From the cell containing the given text, extract its center point as [x, y] coordinate. 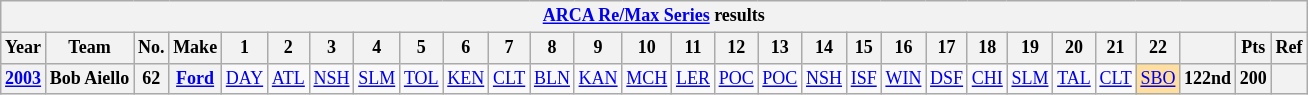
62 [152, 78]
3 [332, 48]
Pts [1253, 48]
5 [422, 48]
Make [196, 48]
KEN [466, 78]
2003 [24, 78]
9 [598, 48]
Team [89, 48]
MCH [647, 78]
8 [552, 48]
Year [24, 48]
CHI [987, 78]
18 [987, 48]
ISF [864, 78]
BLN [552, 78]
DSF [947, 78]
WIN [904, 78]
20 [1074, 48]
11 [694, 48]
17 [947, 48]
KAN [598, 78]
200 [1253, 78]
4 [377, 48]
Bob Aiello [89, 78]
19 [1030, 48]
122nd [1208, 78]
12 [736, 48]
14 [824, 48]
16 [904, 48]
Ford [196, 78]
Ref [1289, 48]
No. [152, 48]
TAL [1074, 78]
10 [647, 48]
21 [1116, 48]
6 [466, 48]
7 [510, 48]
ATL [288, 78]
TOL [422, 78]
22 [1158, 48]
LER [694, 78]
15 [864, 48]
13 [780, 48]
ARCA Re/Max Series results [654, 16]
2 [288, 48]
DAY [244, 78]
SBO [1158, 78]
1 [244, 48]
